Detect which cell encompasses the target text, then output its (X, Y) center coordinate. 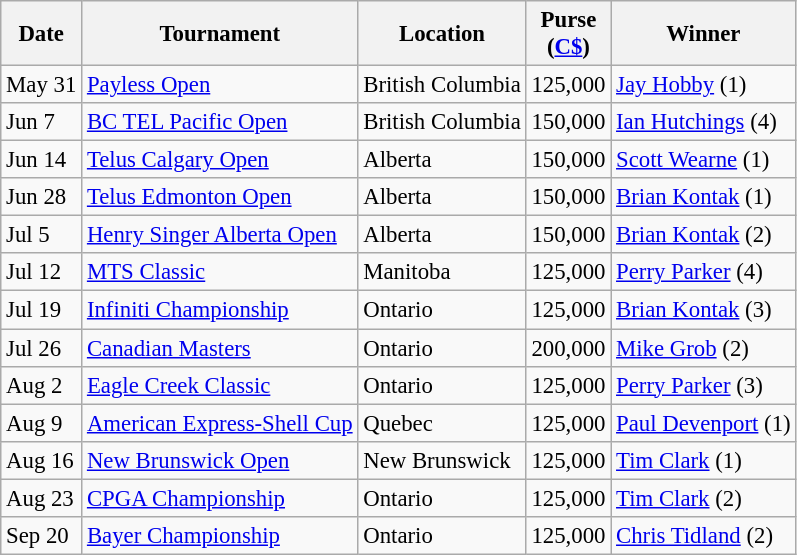
Location (442, 34)
Jul 26 (42, 348)
Bayer Championship (220, 536)
New Brunswick Open (220, 460)
Aug 9 (42, 423)
Jul 19 (42, 310)
Tim Clark (2) (704, 498)
Jun 7 (42, 122)
May 31 (42, 85)
Paul Devenport (1) (704, 423)
Mike Grob (2) (704, 348)
Jul 12 (42, 273)
Payless Open (220, 85)
Scott Wearne (1) (704, 160)
Aug 2 (42, 385)
Telus Calgary Open (220, 160)
Brian Kontak (1) (704, 197)
Telus Edmonton Open (220, 197)
New Brunswick (442, 460)
CPGA Championship (220, 498)
Jay Hobby (1) (704, 85)
Canadian Masters (220, 348)
Sep 20 (42, 536)
Brian Kontak (2) (704, 235)
200,000 (568, 348)
Manitoba (442, 273)
Brian Kontak (3) (704, 310)
Perry Parker (4) (704, 273)
American Express-Shell Cup (220, 423)
Eagle Creek Classic (220, 385)
Quebec (442, 423)
BC TEL Pacific Open (220, 122)
Winner (704, 34)
Aug 23 (42, 498)
Tim Clark (1) (704, 460)
MTS Classic (220, 273)
Jun 14 (42, 160)
Jul 5 (42, 235)
Henry Singer Alberta Open (220, 235)
Date (42, 34)
Jun 28 (42, 197)
Purse(C$) (568, 34)
Chris Tidland (2) (704, 536)
Aug 16 (42, 460)
Infiniti Championship (220, 310)
Perry Parker (3) (704, 385)
Ian Hutchings (4) (704, 122)
Tournament (220, 34)
